Capture the cell that displays the provided text and extract its [x, y] central coordinate. 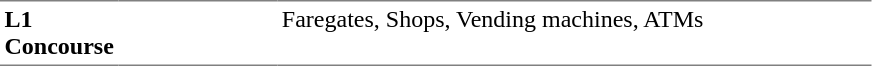
L1Concourse [59, 33]
Faregates, Shops, Vending machines, ATMs [574, 33]
